Search for the cell housing the specified text and yield its (x, y) center coordinate. 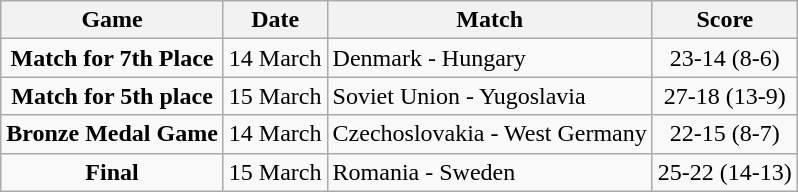
23-14 (8-6) (724, 58)
22-15 (8-7) (724, 134)
Date (275, 20)
Czechoslovakia - West Germany (490, 134)
Soviet Union - Yugoslavia (490, 96)
Denmark - Hungary (490, 58)
Romania - Sweden (490, 172)
27-18 (13-9) (724, 96)
Match for 7th Place (112, 58)
Match (490, 20)
Final (112, 172)
Game (112, 20)
25-22 (14-13) (724, 172)
Bronze Medal Game (112, 134)
Match for 5th place (112, 96)
Score (724, 20)
